Return (x, y) of the center of cell containing provided text 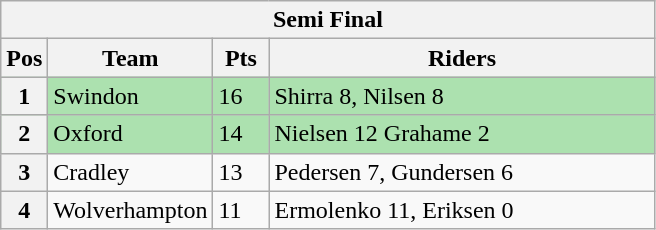
Pos (24, 58)
13 (241, 172)
16 (241, 96)
2 (24, 134)
Team (130, 58)
Semi Final (328, 20)
Cradley (130, 172)
Pedersen 7, Gundersen 6 (462, 172)
Swindon (130, 96)
Pts (241, 58)
4 (24, 210)
11 (241, 210)
Shirra 8, Nilsen 8 (462, 96)
Oxford (130, 134)
3 (24, 172)
Wolverhampton (130, 210)
14 (241, 134)
Nielsen 12 Grahame 2 (462, 134)
Riders (462, 58)
Ermolenko 11, Eriksen 0 (462, 210)
1 (24, 96)
